Provide the [X, Y] coordinate of the cell's center where the given text is located.  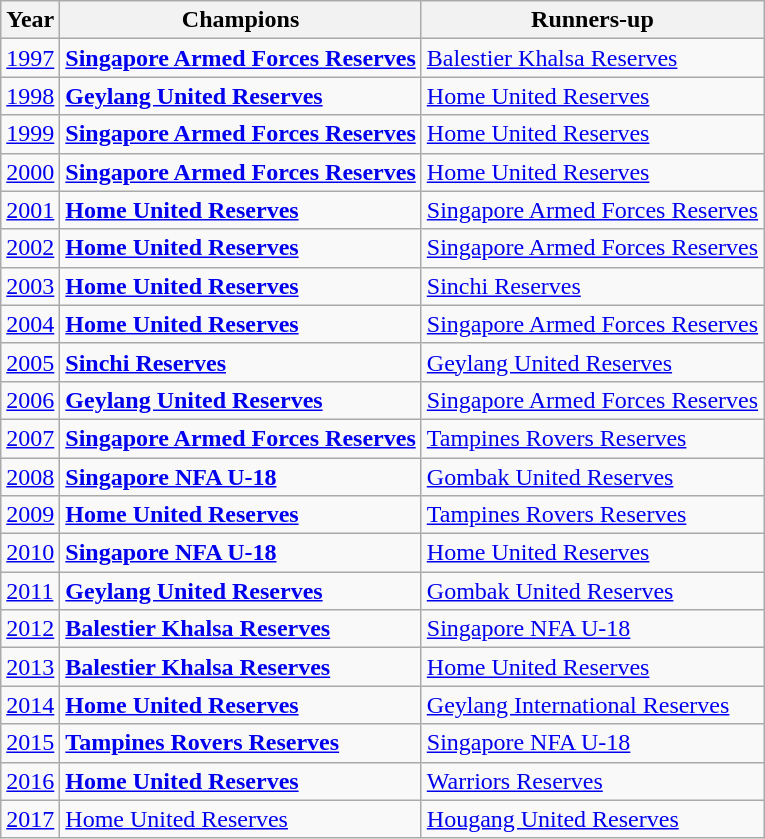
Geylang International Reserves [592, 705]
2004 [30, 324]
2016 [30, 781]
2010 [30, 553]
Warriors Reserves [592, 781]
2014 [30, 705]
2012 [30, 629]
2003 [30, 286]
2007 [30, 438]
2015 [30, 743]
2008 [30, 477]
2009 [30, 515]
Hougang United Reserves [592, 819]
2002 [30, 248]
2006 [30, 400]
1999 [30, 134]
2005 [30, 362]
2013 [30, 667]
1997 [30, 58]
2000 [30, 172]
Champions [240, 20]
2011 [30, 591]
Year [30, 20]
2017 [30, 819]
Runners-up [592, 20]
2001 [30, 210]
1998 [30, 96]
